Determine the (x, y) coordinate at the center of the cell enclosing the given text.  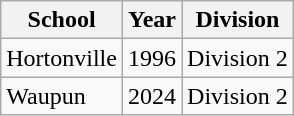
Hortonville (62, 58)
1996 (152, 58)
Year (152, 20)
Division (238, 20)
School (62, 20)
Waupun (62, 96)
2024 (152, 96)
